Locate the cell with the specified text and output its [X, Y] center coordinate. 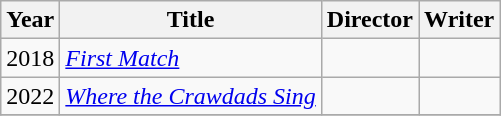
2022 [30, 96]
Writer [460, 20]
First Match [190, 58]
Director [370, 20]
Title [190, 20]
Where the Crawdads Sing [190, 96]
Year [30, 20]
2018 [30, 58]
